Scan for the cell matching the given text and deliver its (x, y) coordinate at center. 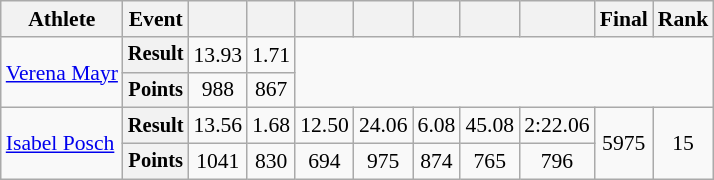
Event (156, 19)
Rank (684, 19)
830 (271, 162)
1041 (218, 162)
2:22.06 (556, 126)
874 (437, 162)
12.50 (324, 126)
15 (684, 144)
867 (271, 90)
13.56 (218, 126)
6.08 (437, 126)
Verena Mayr (62, 72)
Athlete (62, 19)
1.68 (271, 126)
13.93 (218, 55)
988 (218, 90)
Final (624, 19)
765 (490, 162)
24.06 (384, 126)
1.71 (271, 55)
975 (384, 162)
45.08 (490, 126)
694 (324, 162)
Isabel Posch (62, 144)
5975 (624, 144)
796 (556, 162)
